Return the (x, y) coordinate for the center point of the cell that contains the specified text.  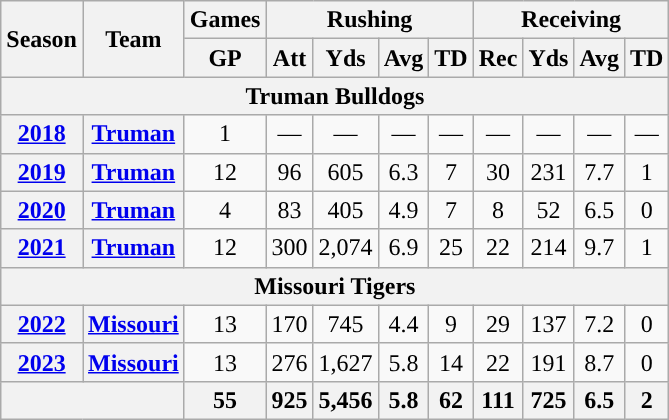
4.9 (404, 210)
6.9 (404, 248)
14 (451, 362)
2,074 (346, 248)
4.4 (404, 324)
2020 (42, 210)
Truman Bulldogs (335, 96)
Team (133, 39)
2021 (42, 248)
231 (548, 172)
52 (548, 210)
725 (548, 400)
Games (225, 20)
55 (225, 400)
170 (290, 324)
29 (498, 324)
25 (451, 248)
2023 (42, 362)
Att (290, 58)
2022 (42, 324)
83 (290, 210)
137 (548, 324)
214 (548, 248)
925 (290, 400)
745 (346, 324)
62 (451, 400)
276 (290, 362)
2018 (42, 134)
8 (498, 210)
7.2 (600, 324)
30 (498, 172)
4 (225, 210)
Season (42, 39)
96 (290, 172)
2019 (42, 172)
6.3 (404, 172)
Rec (498, 58)
9 (451, 324)
300 (290, 248)
405 (346, 210)
Missouri Tigers (335, 286)
605 (346, 172)
Rushing (370, 20)
GP (225, 58)
9.7 (600, 248)
Receiving (571, 20)
191 (548, 362)
2 (647, 400)
8.7 (600, 362)
111 (498, 400)
5,456 (346, 400)
1,627 (346, 362)
7.7 (600, 172)
